Return the [x, y] coordinate for the center point of the cell that contains the specified text.  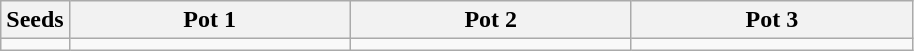
Pot 3 [772, 20]
Pot 2 [490, 20]
Pot 1 [210, 20]
Seeds [35, 20]
